Scan for the cell matching the given text and deliver its (x, y) coordinate at center. 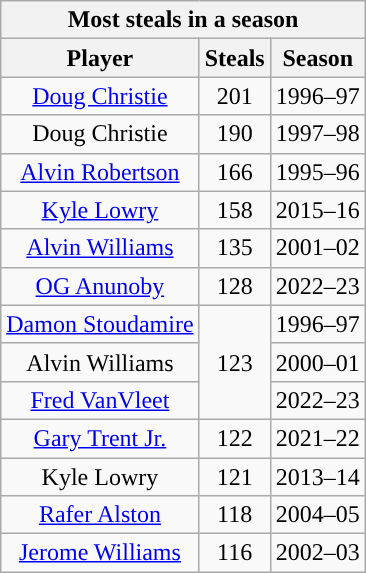
158 (234, 210)
122 (234, 438)
2002–03 (318, 553)
1995–96 (318, 172)
128 (234, 286)
Steals (234, 58)
OG Anunoby (100, 286)
121 (234, 477)
135 (234, 248)
Jerome Williams (100, 553)
2013–14 (318, 477)
Player (100, 58)
Most steals in a season (183, 20)
1997–98 (318, 134)
2021–22 (318, 438)
Gary Trent Jr. (100, 438)
118 (234, 515)
2004–05 (318, 515)
201 (234, 96)
Season (318, 58)
116 (234, 553)
Rafer Alston (100, 515)
2000–01 (318, 362)
123 (234, 362)
166 (234, 172)
2015–16 (318, 210)
Damon Stoudamire (100, 324)
Alvin Robertson (100, 172)
2001–02 (318, 248)
Fred VanVleet (100, 400)
190 (234, 134)
